Scan for the cell matching the given text and deliver its (x, y) coordinate at center. 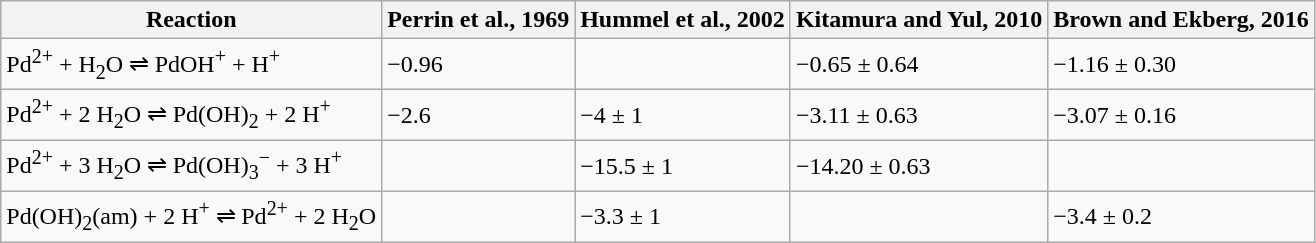
Pd2+ + 3 H2O ⇌ Pd(OH)3− + 3 H+ (192, 166)
Hummel et al., 2002 (683, 20)
−3.11 ± 0.63 (918, 116)
−14.20 ± 0.63 (918, 166)
−2.6 (478, 116)
−15.5 ± 1 (683, 166)
−4 ± 1 (683, 116)
−0.96 (478, 64)
Pd(OH)2(am) + 2 H+ ⇌ Pd2+ + 2 H2O (192, 216)
−3.4 ± 0.2 (1182, 216)
Pd2+ + 2 H2O ⇌ Pd(OH)2 + 2 H+ (192, 116)
−3.3 ± 1 (683, 216)
Perrin et al., 1969 (478, 20)
Pd2+ + H2O ⇌ PdOH+ + H+ (192, 64)
Kitamura and Yul, 2010 (918, 20)
Reaction (192, 20)
−1.16 ± 0.30 (1182, 64)
−0.65 ± 0.64 (918, 64)
Brown and Ekberg, 2016 (1182, 20)
−3.07 ± 0.16 (1182, 116)
